Return the [x, y] coordinate for the center point of the cell that contains the specified text.  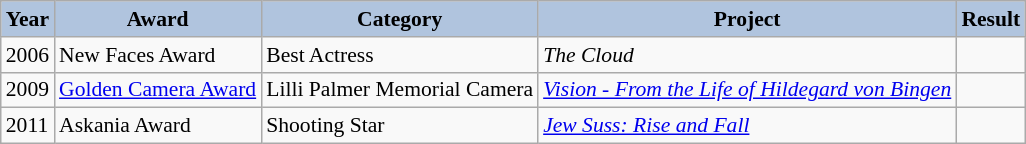
Golden Camera Award [158, 90]
Project [747, 19]
New Faces Award [158, 55]
Category [400, 19]
Year [28, 19]
Askania Award [158, 126]
2011 [28, 126]
2009 [28, 90]
The Cloud [747, 55]
Jew Suss: Rise and Fall [747, 126]
Vision - From the Life of Hildegard von Bingen [747, 90]
Best Actress [400, 55]
Shooting Star [400, 126]
Result [990, 19]
2006 [28, 55]
Lilli Palmer Memorial Camera [400, 90]
Award [158, 19]
